Extract the [x, y] coordinate from the center of the cell holding the provided text.  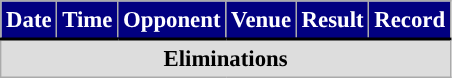
Record [410, 20]
Opponent [172, 20]
Date [29, 20]
Eliminations [226, 58]
Time [88, 20]
Result [332, 20]
Venue [262, 20]
